Scan for the cell matching the given text and deliver its (x, y) coordinate at center. 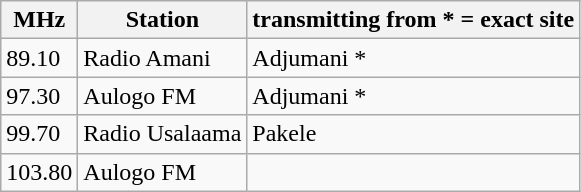
Station (162, 20)
transmitting from * = exact site (414, 20)
103.80 (40, 172)
Radio Usalaama (162, 134)
97.30 (40, 96)
MHz (40, 20)
99.70 (40, 134)
Pakele (414, 134)
Radio Amani (162, 58)
89.10 (40, 58)
